For the text-containing cell, return its midpoint in (X, Y) coordinate format. 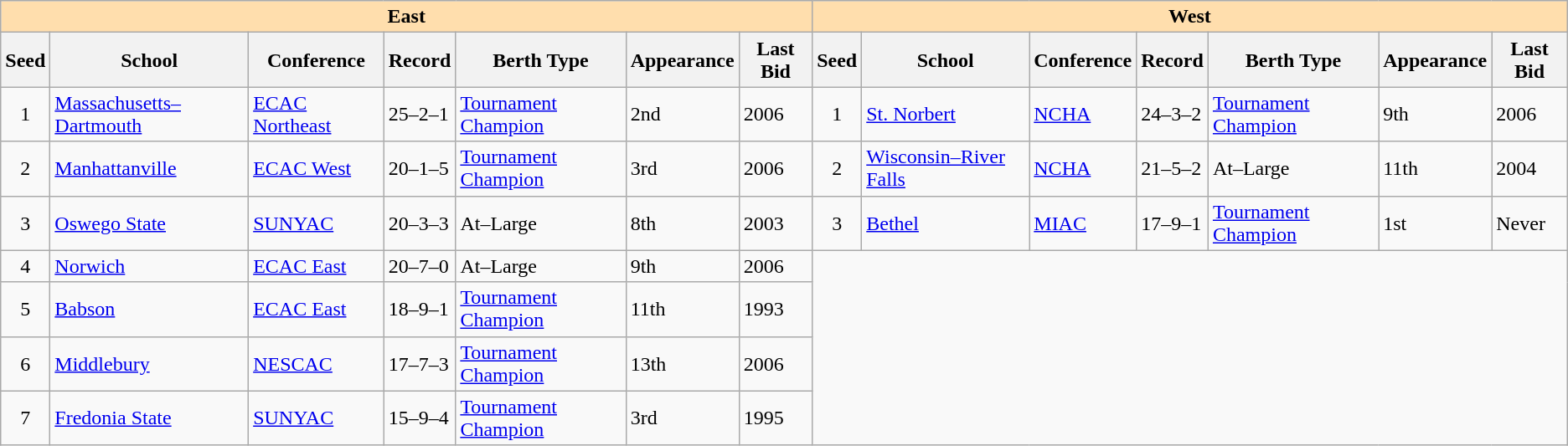
20–7–0 (420, 266)
1st (1436, 223)
MIAC (1083, 223)
25–2–1 (420, 114)
20–1–5 (420, 169)
East (407, 17)
24–3–2 (1173, 114)
NESCAC (317, 363)
Norwich (149, 266)
Babson (149, 310)
17–9–1 (1173, 223)
Manhattanville (149, 169)
6 (25, 363)
Fredonia State (149, 418)
2004 (1529, 169)
7 (25, 418)
17–7–3 (420, 363)
Bethel (946, 223)
2003 (776, 223)
1993 (776, 310)
Massachusetts–Dartmouth (149, 114)
Middlebury (149, 363)
ECAC Northeast (317, 114)
5 (25, 310)
20–3–3 (420, 223)
Never (1529, 223)
1995 (776, 418)
4 (25, 266)
West (1190, 17)
St. Norbert (946, 114)
18–9–1 (420, 310)
Oswego State (149, 223)
ECAC West (317, 169)
21–5–2 (1173, 169)
Wisconsin–River Falls (946, 169)
13th (682, 363)
2nd (682, 114)
8th (682, 223)
15–9–4 (420, 418)
